Detect which cell encompasses the target text, then output its [X, Y] center coordinate. 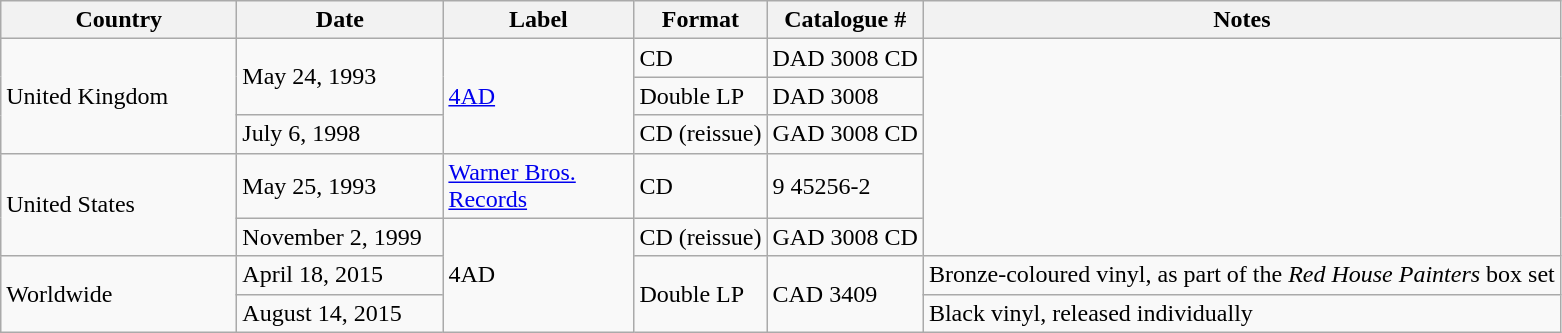
Format [700, 20]
Catalogue # [845, 20]
Notes [1242, 20]
Country [119, 20]
Black vinyl, released individually [1242, 313]
DAD 3008 CD [845, 58]
May 25, 1993 [340, 186]
DAD 3008 [845, 96]
November 2, 1999 [340, 237]
Label [538, 20]
Date [340, 20]
United States [119, 204]
CAD 3409 [845, 294]
August 14, 2015 [340, 313]
Worldwide [119, 294]
9 45256-2 [845, 186]
July 6, 1998 [340, 134]
April 18, 2015 [340, 275]
May 24, 1993 [340, 77]
Bronze-coloured vinyl, as part of the Red House Painters box set [1242, 275]
United Kingdom [119, 96]
Warner Bros. Records [538, 186]
